Locate the cell with the specified text and output its (x, y) center coordinate. 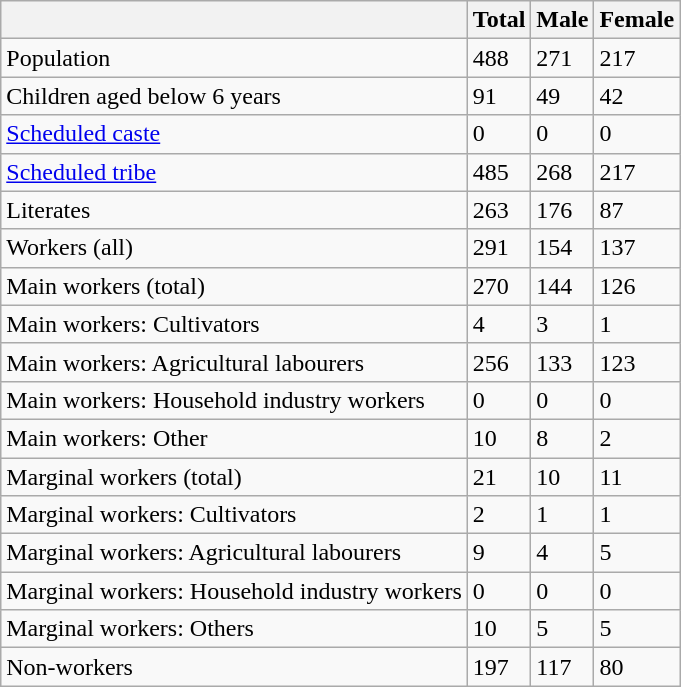
133 (562, 362)
154 (562, 248)
291 (499, 248)
176 (562, 210)
Main workers: Household industry workers (234, 400)
87 (637, 210)
126 (637, 286)
21 (499, 477)
9 (499, 553)
488 (499, 58)
Male (562, 20)
263 (499, 210)
117 (562, 667)
270 (499, 286)
268 (562, 172)
91 (499, 96)
49 (562, 96)
144 (562, 286)
3 (562, 324)
271 (562, 58)
Marginal workers: Agricultural labourers (234, 553)
42 (637, 96)
Children aged below 6 years (234, 96)
8 (562, 438)
256 (499, 362)
Marginal workers: Others (234, 629)
Total (499, 20)
Scheduled tribe (234, 172)
485 (499, 172)
Literates (234, 210)
Workers (all) (234, 248)
Non-workers (234, 667)
123 (637, 362)
Main workers (total) (234, 286)
Main workers: Cultivators (234, 324)
Population (234, 58)
Main workers: Agricultural labourers (234, 362)
80 (637, 667)
Marginal workers: Household industry workers (234, 591)
197 (499, 667)
Female (637, 20)
Marginal workers (total) (234, 477)
Scheduled caste (234, 134)
Main workers: Other (234, 438)
Marginal workers: Cultivators (234, 515)
137 (637, 248)
11 (637, 477)
